For the text-containing cell, return its midpoint in [X, Y] coordinate format. 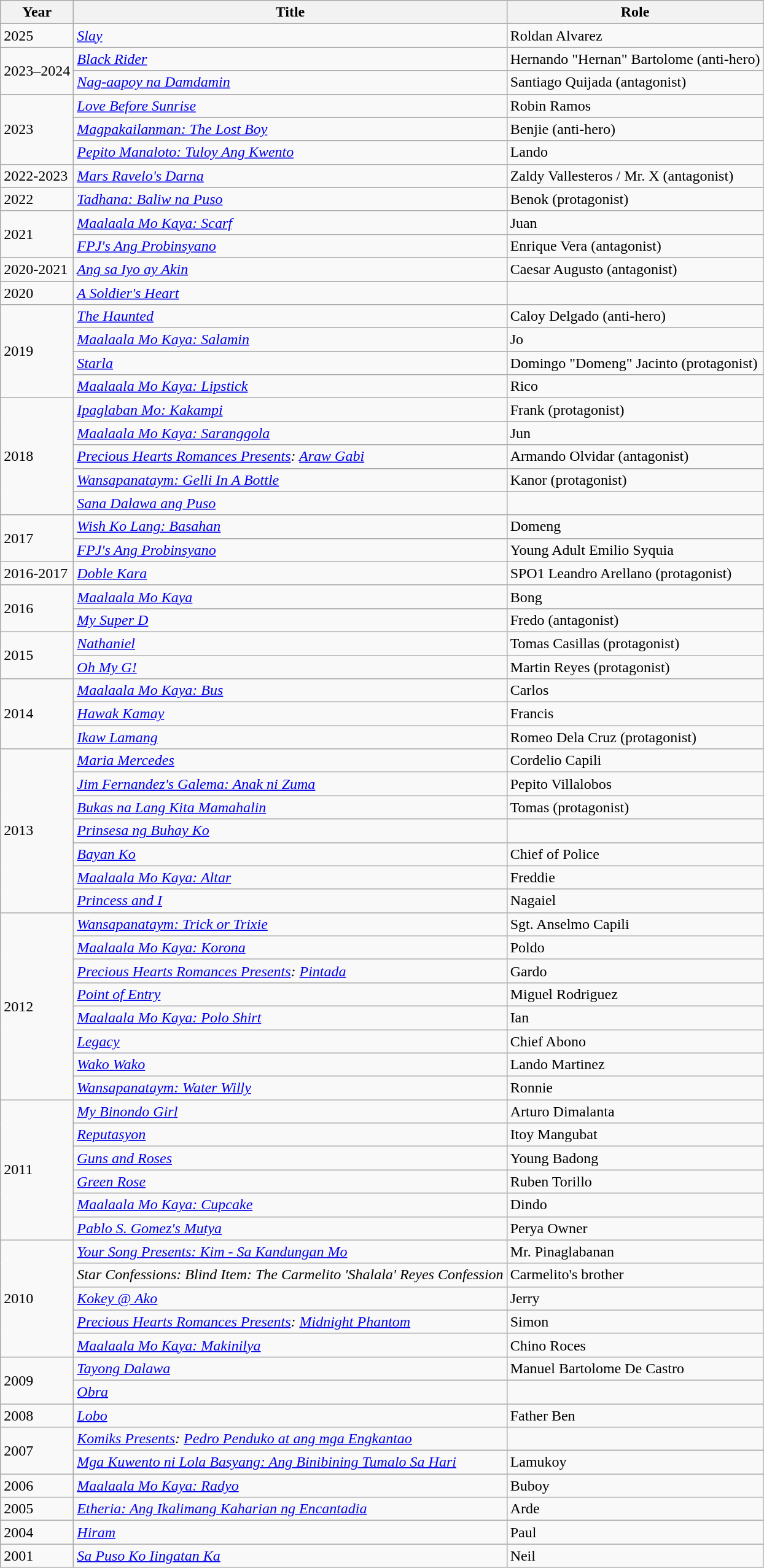
Precious Hearts Romances Presents: Araw Gabi [290, 457]
Dindo [635, 1205]
Ian [635, 1017]
Juan [635, 222]
2004 [37, 1532]
2023 [37, 129]
Gardo [635, 971]
Maalaala Mo Kaya: Saranggola [290, 433]
Ipaglaban Mo: Kakampi [290, 410]
Chief Abono [635, 1041]
Cordelio Capili [635, 761]
Chino Roces [635, 1345]
Tomas Casillas (protagonist) [635, 643]
Guns and Roses [290, 1158]
Tomas (protagonist) [635, 807]
2023–2024 [37, 71]
Maalaala Mo Kaya: Korona [290, 947]
Itoy Mangubat [635, 1135]
2013 [37, 831]
Title [290, 12]
Starla [290, 363]
Jerry [635, 1298]
Lamukoy [635, 1462]
2015 [37, 655]
Maria Mercedes [290, 761]
2014 [37, 714]
Fredo (antagonist) [635, 620]
2022-2023 [37, 176]
Maalaala Mo Kaya: Cupcake [290, 1205]
Santiago Quijada (antagonist) [635, 82]
2020-2021 [37, 269]
Wako Wako [290, 1065]
2010 [37, 1298]
Buboy [635, 1486]
Doble Kara [290, 573]
Nag-aapoy na Damdamin [290, 82]
Nagaiel [635, 901]
Lobo [290, 1415]
Kanor (protagonist) [635, 480]
Romeo Dela Cruz (protagonist) [635, 737]
Maalaala Mo Kaya: Polo Shirt [290, 1017]
A Soldier's Heart [290, 293]
Etheria: Ang Ikalimang Kaharian ng Encantadia [290, 1509]
Tayong Dalawa [290, 1368]
Zaldy Vallesteros / Mr. X (antagonist) [635, 176]
Pepito Manaloto: Tuloy Ang Kwento [290, 152]
Roldan Alvarez [635, 36]
Father Ben [635, 1415]
Maalaala Mo Kaya [290, 597]
Reputasyon [290, 1135]
Obra [290, 1392]
My Binondo Girl [290, 1111]
Oh My G! [290, 667]
Mr. Pinaglabanan [635, 1252]
Wansapanataym: Gelli In A Bottle [290, 480]
Arturo Dimalanta [635, 1111]
Lando [635, 152]
Martin Reyes (protagonist) [635, 667]
Bong [635, 597]
Carlos [635, 691]
Jun [635, 433]
Tadhana: Baliw na Puso [290, 199]
Perya Owner [635, 1228]
Hiram [290, 1532]
2025 [37, 36]
2020 [37, 293]
Your Song Presents: Kim - Sa Kandungan Mo [290, 1252]
Komiks Presents: Pedro Penduko at ang mga Engkantao [290, 1439]
Jim Fernandez's Galema: Anak ni Zuma [290, 784]
Mga Kuwento ni Lola Basyang: Ang Binibining Tumalo Sa Hari [290, 1462]
Benok (protagonist) [635, 199]
Magpakailanman: The Lost Boy [290, 129]
My Super D [290, 620]
Bayan Ko [290, 854]
2009 [37, 1380]
2005 [37, 1509]
Legacy [290, 1041]
Ang sa Iyo ay Akin [290, 269]
Nathaniel [290, 643]
2022 [37, 199]
Poldo [635, 947]
Ruben Torillo [635, 1182]
Wansapanataym: Trick or Trixie [290, 924]
Chief of Police [635, 854]
Caesar Augusto (antagonist) [635, 269]
Black Rider [290, 59]
Francis [635, 714]
Carmelito's brother [635, 1275]
Enrique Vera (antagonist) [635, 246]
Wansapanataym: Water Willy [290, 1088]
Young Adult Emilio Syquia [635, 550]
Maalaala Mo Kaya: Radyo [290, 1486]
Frank (protagonist) [635, 410]
Green Rose [290, 1182]
Love Before Sunrise [290, 106]
Simon [635, 1322]
Maalaala Mo Kaya: Salamin [290, 340]
The Haunted [290, 316]
Maalaala Mo Kaya: Bus [290, 691]
Maalaala Mo Kaya: Scarf [290, 222]
Freddie [635, 877]
Princess and I [290, 901]
Sana Dalawa ang Puso [290, 503]
2019 [37, 351]
Star Confessions: Blind Item: The Carmelito 'Shalala' Reyes Confession [290, 1275]
Sa Puso Ko Iingatan Ka [290, 1556]
Ikaw Lamang [290, 737]
Paul [635, 1532]
Miguel Rodriguez [635, 994]
Prinsesa ng Buhay Ko [290, 831]
Hawak Kamay [290, 714]
Hernando "Hernan" Bartolome (anti-hero) [635, 59]
Bukas na Lang Kita Mamahalin [290, 807]
Domeng [635, 527]
Role [635, 12]
Mars Ravelo's Darna [290, 176]
Manuel Bartolome De Castro [635, 1368]
2021 [37, 234]
2016-2017 [37, 573]
Precious Hearts Romances Presents: Pintada [290, 971]
Pepito Villalobos [635, 784]
2018 [37, 457]
2012 [37, 1006]
Arde [635, 1509]
Caloy Delgado (anti-hero) [635, 316]
Point of Entry [290, 994]
Ronnie [635, 1088]
2011 [37, 1170]
Armando Olvidar (antagonist) [635, 457]
Maalaala Mo Kaya: Altar [290, 877]
Neil [635, 1556]
Robin Ramos [635, 106]
2001 [37, 1556]
Domingo "Domeng" Jacinto (protagonist) [635, 363]
Young Badong [635, 1158]
Jo [635, 340]
Precious Hearts Romances Presents: Midnight Phantom [290, 1322]
Kokey @ Ako [290, 1298]
2016 [37, 608]
Sgt. Anselmo Capili [635, 924]
2017 [37, 538]
Wish Ko Lang: Basahan [290, 527]
2007 [37, 1451]
Pablo S. Gomez's Mutya [290, 1228]
Maalaala Mo Kaya: Lipstick [290, 386]
Benjie (anti-hero) [635, 129]
Year [37, 12]
SPO1 Leandro Arellano (protagonist) [635, 573]
2008 [37, 1415]
Rico [635, 386]
2006 [37, 1486]
Slay [290, 36]
Maalaala Mo Kaya: Makinilya [290, 1345]
Lando Martinez [635, 1065]
